Determine the (X, Y) coordinate at the center of the cell enclosing the given text.  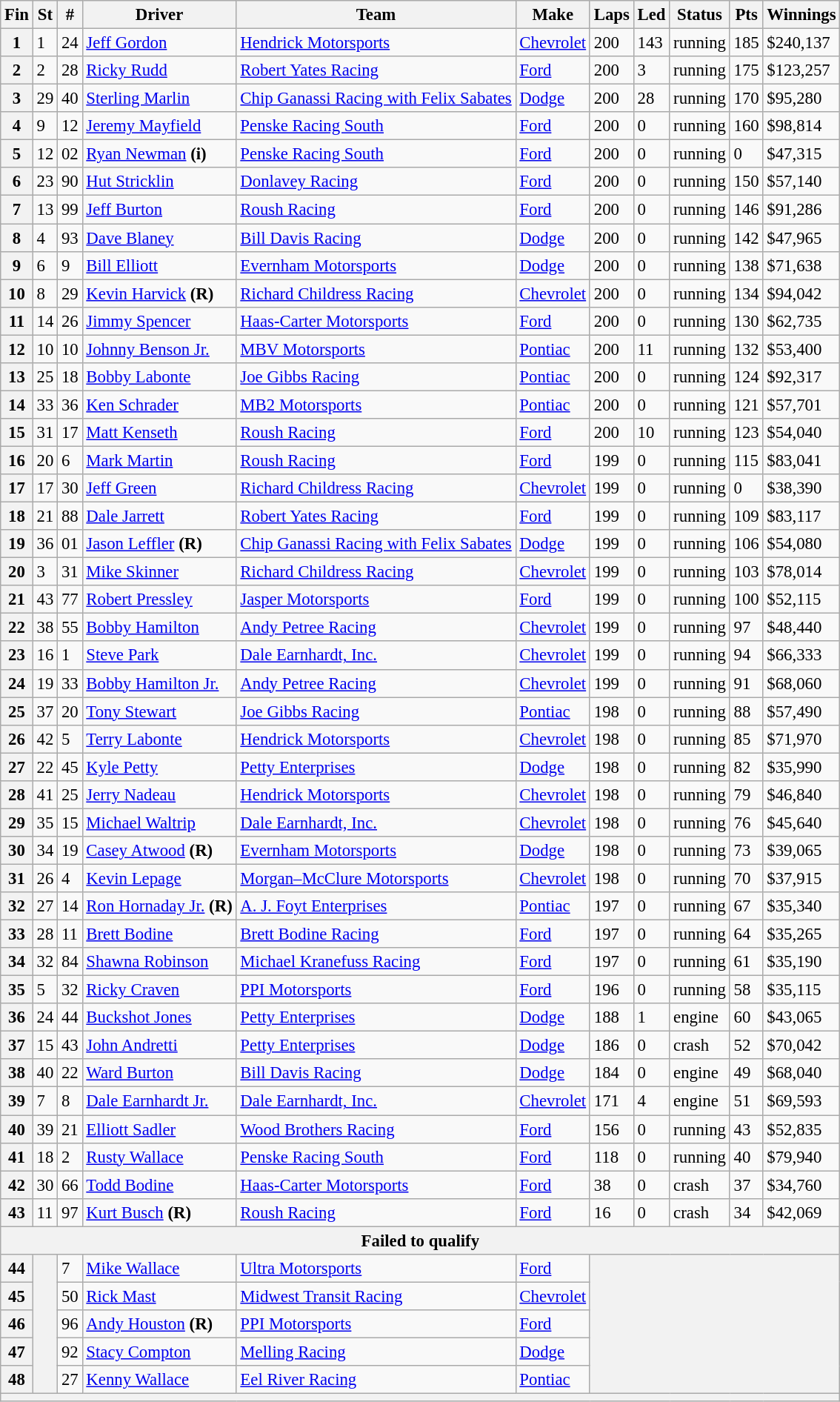
Jimmy Spencer (159, 321)
$83,041 (801, 460)
46 (17, 1324)
$46,840 (801, 795)
Elliott Sadler (159, 1129)
$123,257 (801, 70)
51 (747, 1101)
02 (70, 154)
Make (553, 15)
Kyle Petty (159, 767)
61 (747, 962)
124 (747, 377)
Steve Park (159, 656)
82 (747, 767)
$57,140 (801, 182)
$66,333 (801, 656)
118 (612, 1157)
188 (612, 1017)
85 (747, 739)
138 (747, 265)
49 (747, 1074)
Stacy Compton (159, 1352)
47 (17, 1352)
Midwest Transit Racing (376, 1296)
Robert Pressley (159, 599)
Ward Burton (159, 1074)
Jeff Gordon (159, 43)
58 (747, 990)
50 (70, 1296)
123 (747, 433)
Hut Stricklin (159, 182)
60 (747, 1017)
Bill Elliott (159, 265)
Jasper Motorsports (376, 599)
146 (747, 210)
48 (17, 1380)
134 (747, 293)
121 (747, 405)
Terry Labonte (159, 739)
Team (376, 15)
185 (747, 43)
# (70, 15)
$47,965 (801, 238)
Wood Brothers Racing (376, 1129)
$34,760 (801, 1185)
John Andretti (159, 1046)
184 (612, 1074)
$71,638 (801, 265)
66 (70, 1185)
Rick Mast (159, 1296)
106 (747, 544)
93 (70, 238)
109 (747, 516)
55 (70, 628)
$53,400 (801, 349)
142 (747, 238)
67 (747, 906)
Led (652, 15)
$98,814 (801, 126)
$57,490 (801, 711)
Bobby Hamilton Jr. (159, 683)
90 (70, 182)
99 (70, 210)
$95,280 (801, 99)
Kenny Wallace (159, 1380)
$57,701 (801, 405)
Ultra Motorsports (376, 1269)
$62,735 (801, 321)
91 (747, 683)
Pts (747, 15)
$35,340 (801, 906)
$79,940 (801, 1157)
143 (652, 43)
$35,115 (801, 990)
Michael Waltrip (159, 823)
Kevin Lepage (159, 878)
$54,040 (801, 433)
$78,014 (801, 572)
Brett Bodine (159, 934)
Dale Earnhardt Jr. (159, 1101)
$35,990 (801, 767)
Jeff Green (159, 488)
$37,915 (801, 878)
Jeff Burton (159, 210)
84 (70, 962)
$52,835 (801, 1129)
$94,042 (801, 293)
Mike Skinner (159, 572)
Andy Houston (R) (159, 1324)
$39,065 (801, 851)
Eel River Racing (376, 1380)
$47,315 (801, 154)
Mark Martin (159, 460)
186 (612, 1046)
$43,065 (801, 1017)
$35,265 (801, 934)
$54,080 (801, 544)
92 (70, 1352)
$38,390 (801, 488)
160 (747, 126)
$83,117 (801, 516)
96 (70, 1324)
171 (612, 1101)
$240,137 (801, 43)
64 (747, 934)
156 (612, 1129)
Winnings (801, 15)
St (44, 15)
$71,970 (801, 739)
103 (747, 572)
01 (70, 544)
Melling Racing (376, 1352)
Buckshot Jones (159, 1017)
Sterling Marlin (159, 99)
$48,440 (801, 628)
Matt Kenseth (159, 433)
52 (747, 1046)
Bobby Labonte (159, 377)
Ricky Craven (159, 990)
115 (747, 460)
Jeremy Mayfield (159, 126)
$42,069 (801, 1212)
Failed to qualify (421, 1240)
Kevin Harvick (R) (159, 293)
Bobby Hamilton (159, 628)
Tony Stewart (159, 711)
170 (747, 99)
$69,593 (801, 1101)
Kurt Busch (R) (159, 1212)
Mike Wallace (159, 1269)
Ken Schrader (159, 405)
150 (747, 182)
A. J. Foyt Enterprises (376, 906)
Dale Jarrett (159, 516)
132 (747, 349)
MBV Motorsports (376, 349)
70 (747, 878)
Johnny Benson Jr. (159, 349)
Casey Atwood (R) (159, 851)
100 (747, 599)
175 (747, 70)
Todd Bodine (159, 1185)
$68,040 (801, 1074)
Rusty Wallace (159, 1157)
Ron Hornaday Jr. (R) (159, 906)
$45,640 (801, 823)
Shawna Robinson (159, 962)
79 (747, 795)
196 (612, 990)
Ricky Rudd (159, 70)
73 (747, 851)
Morgan–McClure Motorsports (376, 878)
$70,042 (801, 1046)
Dave Blaney (159, 238)
$91,286 (801, 210)
$35,190 (801, 962)
Driver (159, 15)
Jason Leffler (R) (159, 544)
94 (747, 656)
MB2 Motorsports (376, 405)
$52,115 (801, 599)
Michael Kranefuss Racing (376, 962)
Jerry Nadeau (159, 795)
Brett Bodine Racing (376, 934)
$92,317 (801, 377)
Donlavey Racing (376, 182)
$68,060 (801, 683)
Laps (612, 15)
Status (699, 15)
Ryan Newman (i) (159, 154)
Fin (17, 15)
77 (70, 599)
130 (747, 321)
76 (747, 823)
